Scan for the cell matching the given text and deliver its [x, y] coordinate at center. 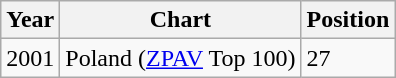
Poland (ZPAV Top 100) [180, 58]
Chart [180, 20]
Position [348, 20]
Year [30, 20]
2001 [30, 58]
27 [348, 58]
